Identify which cell holds the provided text, then report its (x, y) central coordinate. 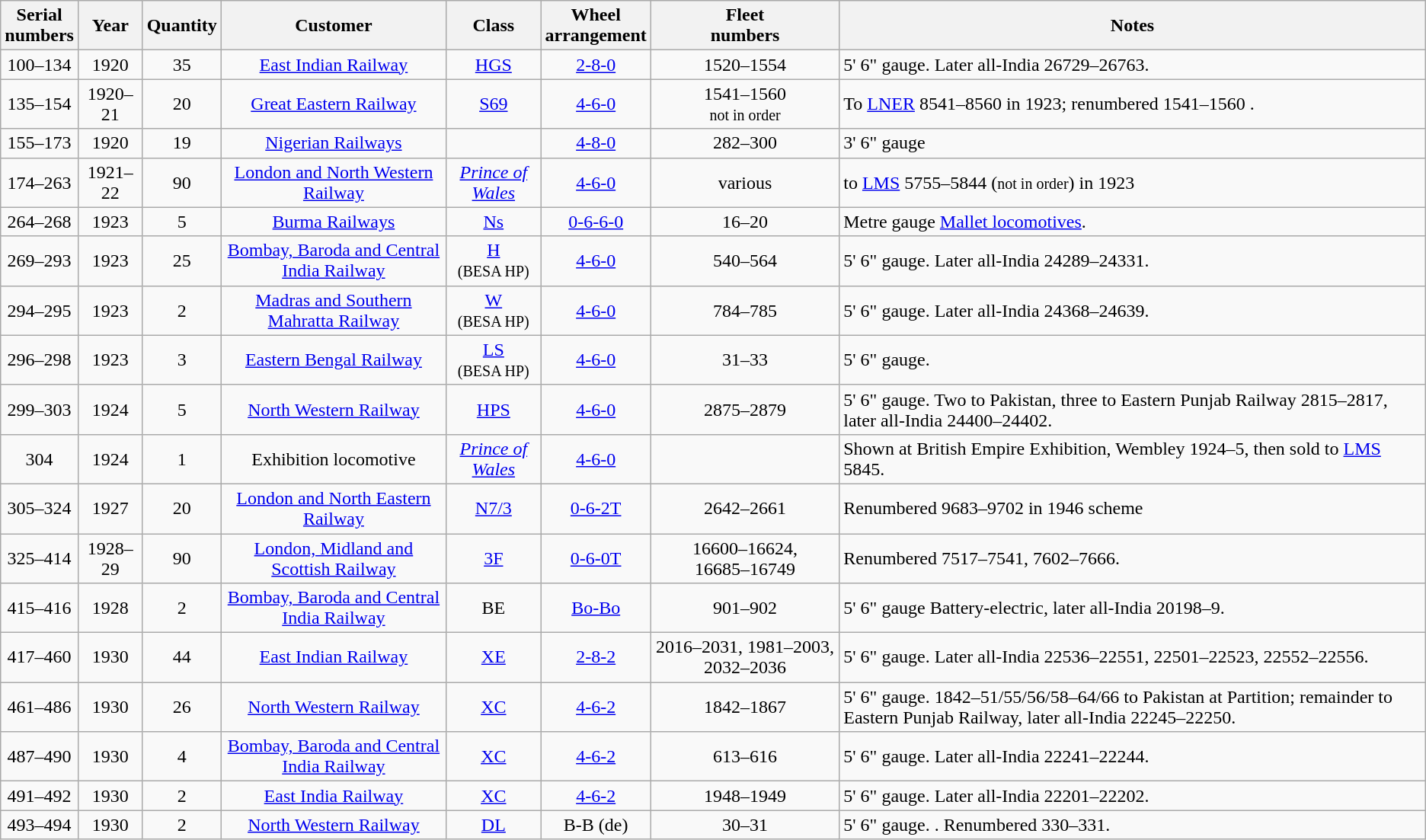
2875–2879 (745, 410)
Renumbered 7517–7541, 7602–7666. (1133, 557)
5' 6" gauge. Later all-India 24289–24331. (1133, 260)
5' 6" gauge. (1133, 359)
W(BESA HP) (494, 311)
135–154 (40, 104)
417–460 (40, 658)
1842–1867 (745, 707)
Fleetnumbers (745, 26)
Serialnumbers (40, 26)
4-8-0 (596, 143)
784–785 (745, 311)
269–293 (40, 260)
Customer (334, 26)
H(BESA HP) (494, 260)
0-6-0T (596, 557)
0-6-6-0 (596, 222)
DL (494, 825)
3' 6" gauge (1133, 143)
Madras and Southern Mahratta Railway (334, 311)
304 (40, 458)
1520–1554 (745, 65)
264–268 (40, 222)
HGS (494, 65)
16600–16624,16685–16749 (745, 557)
0-6-2T (596, 509)
Year (110, 26)
Exhibition locomotive (334, 458)
5' 6" gauge Battery-electric, later all-India 20198–9. (1133, 608)
To LNER 8541–8560 in 1923; renumbered 1541–1560 . (1133, 104)
613–616 (745, 757)
540–564 (745, 260)
5' 6" gauge. . Renumbered 330–331. (1133, 825)
25 (181, 260)
S69 (494, 104)
5' 6" gauge. Two to Pakistan, three to Eastern Punjab Railway 2815–2817, later all-India 24400–24402. (1133, 410)
155–173 (40, 143)
16–20 (745, 222)
44 (181, 658)
19 (181, 143)
B-B (de) (596, 825)
5' 6" gauge. Later all-India 22241–22244. (1133, 757)
493–494 (40, 825)
various (745, 183)
305–324 (40, 509)
1920–21 (110, 104)
1928 (110, 608)
5' 6" gauge. Later all-India 24368–24639. (1133, 311)
491–492 (40, 796)
5' 6" gauge. Later all-India 22536–22551, 22501–22523, 22552–22556. (1133, 658)
3 (181, 359)
4 (181, 757)
5' 6" gauge. Later all-India 26729–26763. (1133, 65)
1948–1949 (745, 796)
461–486 (40, 707)
1927 (110, 509)
to LMS 5755–5844 (not in order) in 1923 (1133, 183)
1921–22 (110, 183)
26 (181, 707)
5' 6" gauge. Later all-India 22201–22202. (1133, 796)
30–31 (745, 825)
325–414 (40, 557)
HPS (494, 410)
Renumbered 9683–9702 in 1946 scheme (1133, 509)
1928–29 (110, 557)
Class (494, 26)
Notes (1133, 26)
5' 6" gauge. 1842–51/55/56/58–64/66 to Pakistan at Partition; remainder to Eastern Punjab Railway, later all-India 22245–22250. (1133, 707)
London and North Eastern Railway (334, 509)
Quantity (181, 26)
35 (181, 65)
Wheelarrangement (596, 26)
1 (181, 458)
London, Midland and Scottish Railway (334, 557)
296–298 (40, 359)
282–300 (745, 143)
BE (494, 608)
LS(BESA HP) (494, 359)
Bo-Bo (596, 608)
2-8-0 (596, 65)
2-8-2 (596, 658)
East India Railway (334, 796)
3F (494, 557)
487–490 (40, 757)
2016–2031, 1981–2003, 2032–2036 (745, 658)
Metre gauge Mallet locomotives. (1133, 222)
174–263 (40, 183)
31–33 (745, 359)
294–295 (40, 311)
Eastern Bengal Railway (334, 359)
Burma Railways (334, 222)
N7/3 (494, 509)
299–303 (40, 410)
100–134 (40, 65)
Shown at British Empire Exhibition, Wembley 1924–5, then sold to LMS 5845. (1133, 458)
Ns (494, 222)
901–902 (745, 608)
XE (494, 658)
Great Eastern Railway (334, 104)
Nigerian Railways (334, 143)
1541–1560not in order (745, 104)
London and North Western Railway (334, 183)
415–416 (40, 608)
2642–2661 (745, 509)
